Locate the cell with the specified text and output its (x, y) center coordinate. 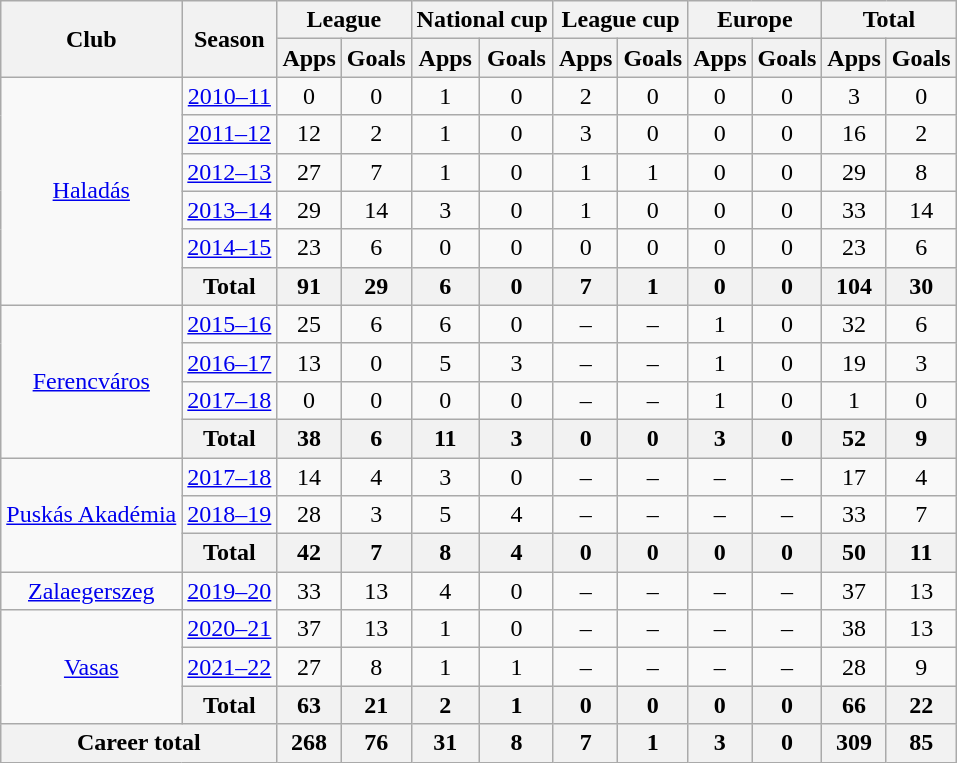
30 (921, 286)
31 (445, 743)
22 (921, 705)
League (344, 20)
42 (309, 553)
National cup (482, 20)
2018–19 (230, 515)
2011–12 (230, 134)
2015–16 (230, 324)
12 (309, 134)
76 (376, 743)
66 (854, 705)
2021–22 (230, 667)
21 (376, 705)
Career total (139, 743)
16 (854, 134)
309 (854, 743)
63 (309, 705)
Puskás Akadémia (92, 515)
Zalaegerszeg (92, 591)
League cup (620, 20)
2010–11 (230, 96)
32 (854, 324)
104 (854, 286)
2016–17 (230, 362)
50 (854, 553)
25 (309, 324)
Club (92, 39)
2013–14 (230, 210)
91 (309, 286)
Haladás (92, 191)
52 (854, 438)
Vasas (92, 667)
2014–15 (230, 248)
2019–20 (230, 591)
19 (854, 362)
17 (854, 477)
Europe (755, 20)
Season (230, 39)
85 (921, 743)
268 (309, 743)
2020–21 (230, 629)
2012–13 (230, 172)
Ferencváros (92, 381)
